Detect which cell encompasses the target text, then output its (X, Y) center coordinate. 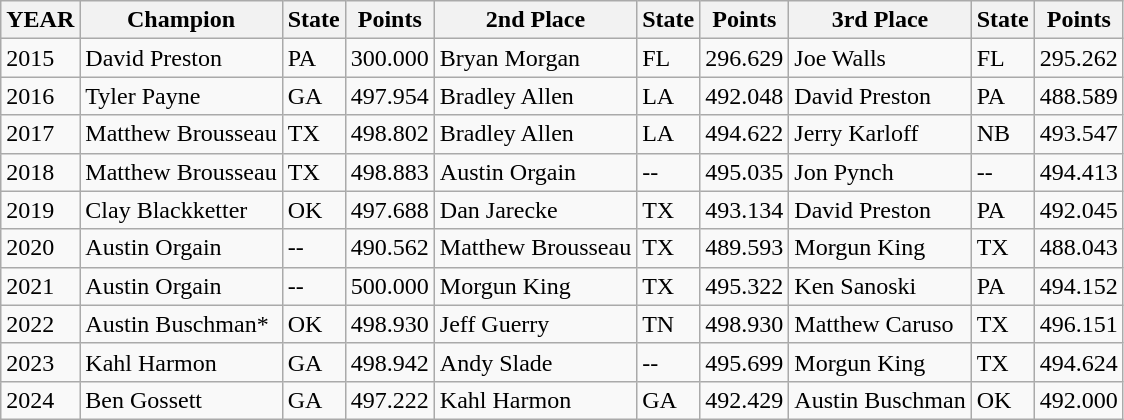
2021 (40, 286)
Ben Gossett (181, 400)
497.222 (390, 400)
500.000 (390, 286)
Ken Sanoski (880, 286)
3rd Place (880, 20)
495.035 (744, 172)
493.547 (1078, 134)
2nd Place (535, 20)
495.322 (744, 286)
2016 (40, 96)
498.883 (390, 172)
492.000 (1078, 400)
Andy Slade (535, 362)
295.262 (1078, 58)
Joe Walls (880, 58)
494.624 (1078, 362)
296.629 (744, 58)
497.954 (390, 96)
498.942 (390, 362)
494.622 (744, 134)
490.562 (390, 248)
2020 (40, 248)
TN (668, 324)
488.589 (1078, 96)
2022 (40, 324)
Bryan Morgan (535, 58)
494.413 (1078, 172)
Tyler Payne (181, 96)
2017 (40, 134)
Austin Buschman* (181, 324)
2023 (40, 362)
497.688 (390, 210)
Austin Buschman (880, 400)
493.134 (744, 210)
Jerry Karloff (880, 134)
Jeff Guerry (535, 324)
498.802 (390, 134)
488.043 (1078, 248)
496.151 (1078, 324)
2018 (40, 172)
489.593 (744, 248)
YEAR (40, 20)
492.048 (744, 96)
Clay Blackketter (181, 210)
492.045 (1078, 210)
2019 (40, 210)
Jon Pynch (880, 172)
494.152 (1078, 286)
495.699 (744, 362)
492.429 (744, 400)
NB (1002, 134)
Matthew Caruso (880, 324)
2015 (40, 58)
Champion (181, 20)
300.000 (390, 58)
Dan Jarecke (535, 210)
2024 (40, 400)
